Return (X, Y) of the center of cell containing provided text 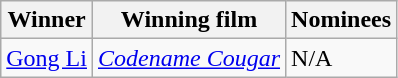
Gong Li (47, 58)
N/A (342, 58)
Codename Cougar (188, 58)
Nominees (342, 20)
Winner (47, 20)
Winning film (188, 20)
